Return (X, Y) of the center of cell containing provided text 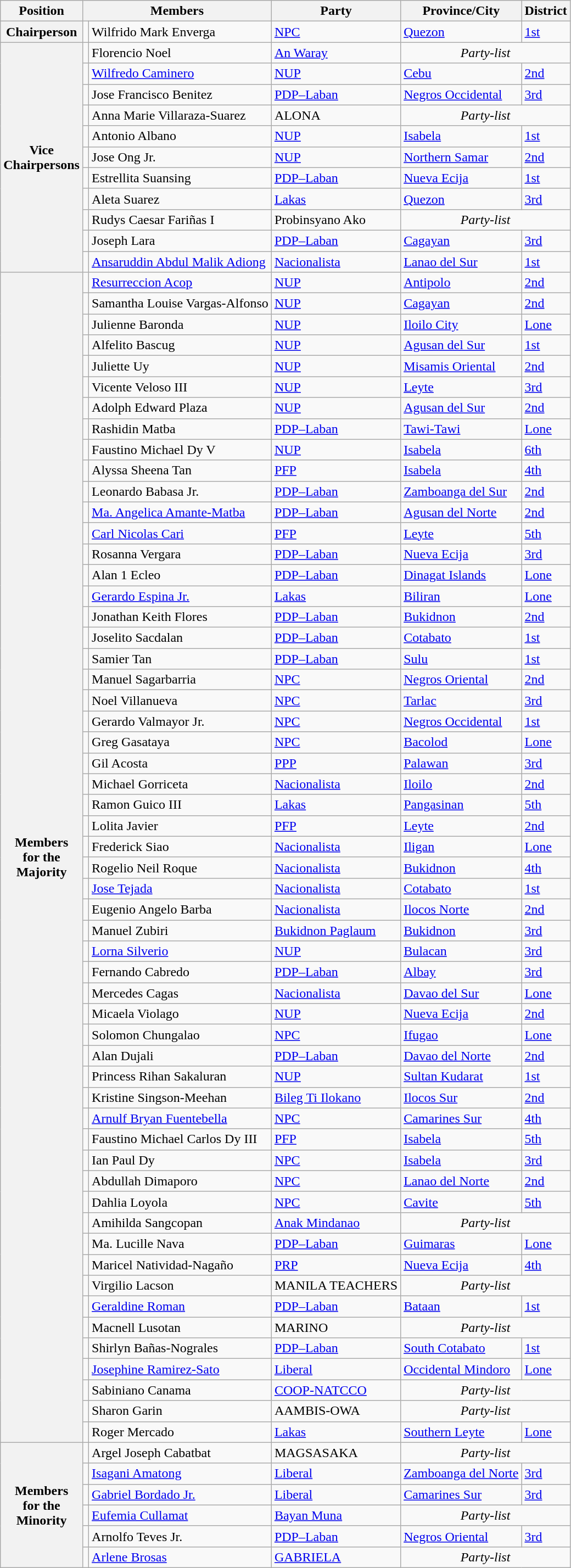
Carl Nicolas Cari (180, 533)
Joseph Lara (180, 240)
Argel Joseph Cabatbat (180, 1453)
Shirlyn Bañas-Nograles (180, 1348)
Anna Marie Villaraza-Suarez (180, 115)
Tarlac (461, 701)
PPP (336, 763)
Membersfor theMinority (42, 1505)
Party (336, 11)
Guimaras (461, 1244)
Aleta Suarez (180, 199)
Jose Francisco Benitez (180, 94)
Ifugao (461, 1035)
Rudys Caesar Fariñas I (180, 220)
Zamboanga del Norte (461, 1474)
Resurreccion Acop (180, 283)
Vicente Veloso III (180, 387)
Antonio Albano (180, 136)
Leonardo Babasa Jr. (180, 491)
Princess Rihan Sakaluran (180, 1077)
Rogelio Neil Roque (180, 867)
Occidental Mindoro (461, 1369)
Geraldine Roman (180, 1307)
Lanao del Norte (461, 1181)
MARINO (336, 1328)
Bacolod (461, 742)
Fernando Cabredo (180, 972)
Florencio Noel (180, 53)
Palawan (461, 763)
Ma. Angelica Amante-Matba (180, 512)
Solomon Chungalao (180, 1035)
Cebu (461, 74)
Roger Mercado (180, 1432)
Members (177, 11)
Ma. Lucille Nava (180, 1244)
Sultan Kudarat (461, 1077)
Alfelito Bascug (180, 345)
Bukidnon Paglaum (336, 931)
Bayan Muna (336, 1515)
Biliran (461, 596)
Micaela Violago (180, 1014)
Cavite (461, 1202)
Iloilo City (461, 324)
South Cotabato (461, 1348)
GABRIELA (336, 1557)
Misamis Oriental (461, 366)
Alyssa Sheena Tan (180, 471)
Manuel Sagarbarria (180, 680)
Bataan (461, 1307)
Sulu (461, 659)
Lolita Javier (180, 826)
MAGSASAKA (336, 1453)
Anak Mindanao (336, 1223)
Gerardo Valmayor Jr. (180, 721)
Davao del Norte (461, 1056)
Jose Tejada (180, 888)
AAMBIS-OWA (336, 1411)
Province/City (461, 11)
Rosanna Vergara (180, 554)
Mercedes Cagas (180, 993)
Alan 1 Ecleo (180, 575)
Abdullah Dimaporo (180, 1181)
Amihilda Sangcopan (180, 1223)
Eufemia Cullamat (180, 1515)
Faustino Michael Dy V (180, 450)
Davao del Sur (461, 993)
Position (42, 11)
Samantha Louise Vargas-Alfonso (180, 304)
Wilfredo Caminero (180, 74)
Estrellita Suansing (180, 178)
Chairperson (42, 32)
Jonathan Keith Flores (180, 617)
Eugenio Angelo Barba (180, 909)
Pangasinan (461, 805)
Ilocos Norte (461, 909)
Membersfor theMajority (42, 858)
Joselito Sacdalan (180, 638)
Albay (461, 972)
Jose Ong Jr. (180, 157)
Lanao del Sur (461, 262)
6th (546, 450)
Arnulf Bryan Fuentebella (180, 1118)
Lorna Silverio (180, 951)
Ansaruddin Abdul Malik Adiong (180, 262)
Adolph Edward Plaza (180, 408)
Rashidin Matba (180, 429)
COOP-NATCCO (336, 1390)
Iligan (461, 847)
Greg Gasataya (180, 742)
Macnell Lusotan (180, 1328)
Dahlia Loyola (180, 1202)
MANILA TEACHERS (336, 1286)
ALONA (336, 115)
ViceChairpersons (42, 157)
Wilfrido Mark Enverga (180, 32)
Juliette Uy (180, 366)
An Waray (336, 53)
Gerardo Espina Jr. (180, 596)
Sabiniano Canama (180, 1390)
Ilocos Sur (461, 1097)
Northern Samar (461, 157)
Arlene Brosas (180, 1557)
Maricel Natividad-Nagaño (180, 1264)
Kristine Singson-Meehan (180, 1097)
Dinagat Islands (461, 575)
Ian Paul Dy (180, 1160)
Tawi-Tawi (461, 429)
Faustino Michael Carlos Dy III (180, 1139)
Michael Gorriceta (180, 784)
Manuel Zubiri (180, 931)
District (546, 11)
Bileg Ti Ilokano (336, 1097)
Antipolo (461, 283)
Southern Leyte (461, 1432)
Zamboanga del Sur (461, 491)
Virgilio Lacson (180, 1286)
Iloilo (461, 784)
Ramon Guico III (180, 805)
Isagani Amatong (180, 1474)
Noel Villanueva (180, 701)
Probinsyano Ako (336, 220)
Bulacan (461, 951)
Alan Dujali (180, 1056)
Samier Tan (180, 659)
Agusan del Norte (461, 512)
PRP (336, 1264)
Julienne Baronda (180, 324)
Gabriel Bordado Jr. (180, 1494)
Arnolfo Teves Jr. (180, 1536)
Sharon Garin (180, 1411)
Frederick Siao (180, 847)
Gil Acosta (180, 763)
Josephine Ramirez-Sato (180, 1369)
